From the cell containing the given text, extract its center point as [x, y] coordinate. 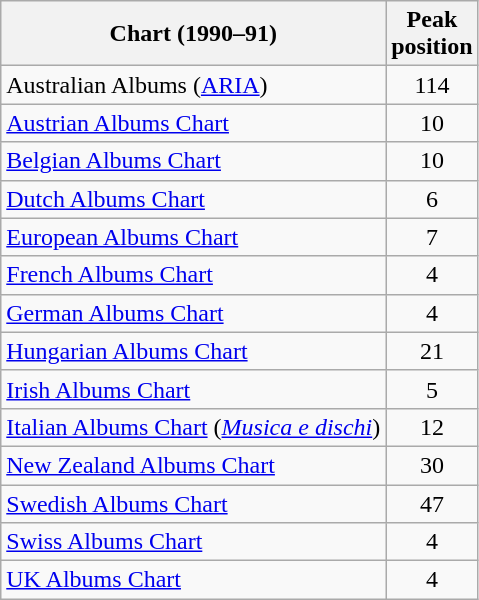
Chart (1990–91) [194, 34]
6 [432, 199]
Irish Albums Chart [194, 389]
European Albums Chart [194, 237]
47 [432, 503]
12 [432, 427]
UK Albums Chart [194, 580]
German Albums Chart [194, 313]
Hungarian Albums Chart [194, 351]
5 [432, 389]
Austrian Albums Chart [194, 123]
French Albums Chart [194, 275]
114 [432, 85]
7 [432, 237]
Swiss Albums Chart [194, 542]
Swedish Albums Chart [194, 503]
Belgian Albums Chart [194, 161]
Italian Albums Chart (Musica e dischi) [194, 427]
Peakposition [432, 34]
Australian Albums (ARIA) [194, 85]
New Zealand Albums Chart [194, 465]
Dutch Albums Chart [194, 199]
30 [432, 465]
21 [432, 351]
